Return [X, Y] of the center of cell containing provided text 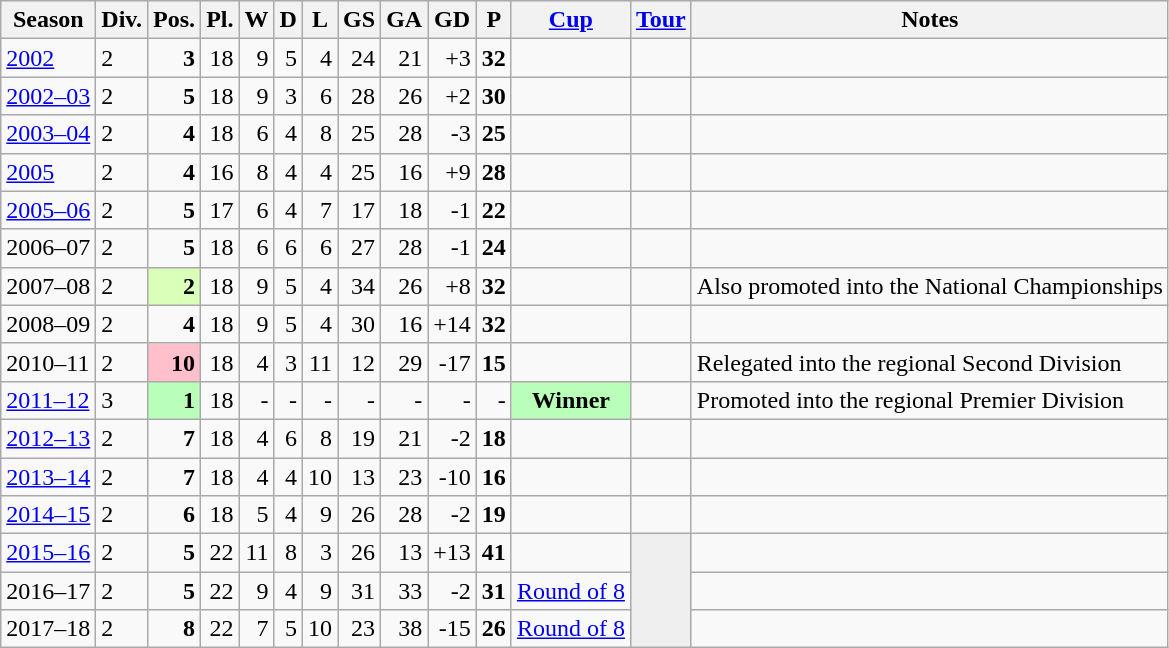
Winner [570, 400]
D [288, 20]
2008–09 [48, 324]
+2 [452, 96]
+13 [452, 553]
Season [48, 20]
-15 [452, 629]
W [256, 20]
Notes [930, 20]
2010–11 [48, 362]
12 [360, 362]
2012–13 [48, 438]
15 [494, 362]
2015–16 [48, 553]
2005 [48, 172]
+14 [452, 324]
GA [404, 20]
Promoted into the regional Premier Division [930, 400]
Also promoted into the National Championships [930, 286]
27 [360, 248]
-10 [452, 477]
P [494, 20]
2002–03 [48, 96]
L [320, 20]
+8 [452, 286]
2013–14 [48, 477]
GD [452, 20]
+3 [452, 58]
1 [174, 400]
34 [360, 286]
Pos. [174, 20]
Pl. [220, 20]
2007–08 [48, 286]
41 [494, 553]
-3 [452, 134]
Tour [660, 20]
2017–18 [48, 629]
38 [404, 629]
33 [404, 591]
Div. [122, 20]
Cup [570, 20]
2005–06 [48, 210]
2006–07 [48, 248]
GS [360, 20]
2003–04 [48, 134]
2002 [48, 58]
Relegated into the regional Second Division [930, 362]
2011–12 [48, 400]
2016–17 [48, 591]
+9 [452, 172]
2014–15 [48, 515]
-17 [452, 362]
29 [404, 362]
